Output the [x, y] coordinate of the center of the cell containing the given text.  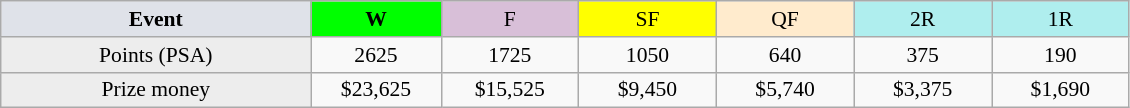
$3,375 [923, 90]
190 [1061, 55]
SF [648, 19]
1R [1061, 19]
W [376, 19]
2R [923, 19]
QF [785, 19]
$9,450 [648, 90]
$5,740 [785, 90]
375 [923, 55]
$15,525 [510, 90]
1725 [510, 55]
$23,625 [376, 90]
$1,690 [1061, 90]
2625 [376, 55]
Points (PSA) [156, 55]
Event [156, 19]
F [510, 19]
Prize money [156, 90]
1050 [648, 55]
640 [785, 55]
